Extract the [x, y] coordinate from the center of the cell holding the provided text.  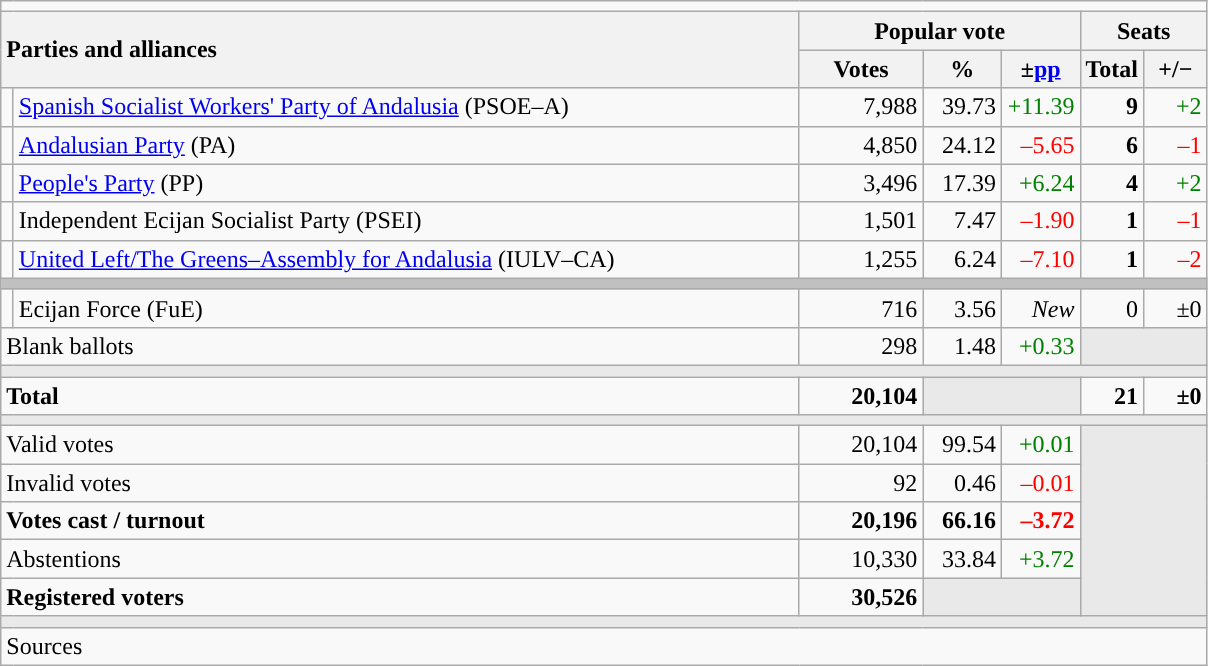
Ecijan Force (FuE) [406, 308]
3,496 [861, 183]
4,850 [861, 145]
716 [861, 308]
0.46 [962, 483]
6.24 [962, 259]
Valid votes [400, 445]
Popular vote [940, 31]
92 [861, 483]
+11.39 [1040, 107]
+3.72 [1040, 559]
6 [1112, 145]
Blank ballots [400, 346]
Sources [604, 646]
+0.01 [1040, 445]
1,501 [861, 221]
9 [1112, 107]
99.54 [962, 445]
24.12 [962, 145]
7.47 [962, 221]
Seats [1144, 31]
20,196 [861, 521]
+6.24 [1040, 183]
Registered voters [400, 597]
–3.72 [1040, 521]
±pp [1040, 69]
Spanish Socialist Workers' Party of Andalusia (PSOE–A) [406, 107]
1,255 [861, 259]
33.84 [962, 559]
17.39 [962, 183]
+/− [1176, 69]
3.56 [962, 308]
4 [1112, 183]
298 [861, 346]
Invalid votes [400, 483]
Votes cast / turnout [400, 521]
New [1040, 308]
People's Party (PP) [406, 183]
+0.33 [1040, 346]
Independent Ecijan Socialist Party (PSEI) [406, 221]
Parties and alliances [400, 50]
Abstentions [400, 559]
–5.65 [1040, 145]
–1.90 [1040, 221]
7,988 [861, 107]
30,526 [861, 597]
0 [1112, 308]
66.16 [962, 521]
–2 [1176, 259]
39.73 [962, 107]
United Left/The Greens–Assembly for Andalusia (IULV–CA) [406, 259]
% [962, 69]
Andalusian Party (PA) [406, 145]
1.48 [962, 346]
–0.01 [1040, 483]
–7.10 [1040, 259]
10,330 [861, 559]
21 [1112, 395]
Votes [861, 69]
